From the cell containing the given text, extract its center point as [x, y] coordinate. 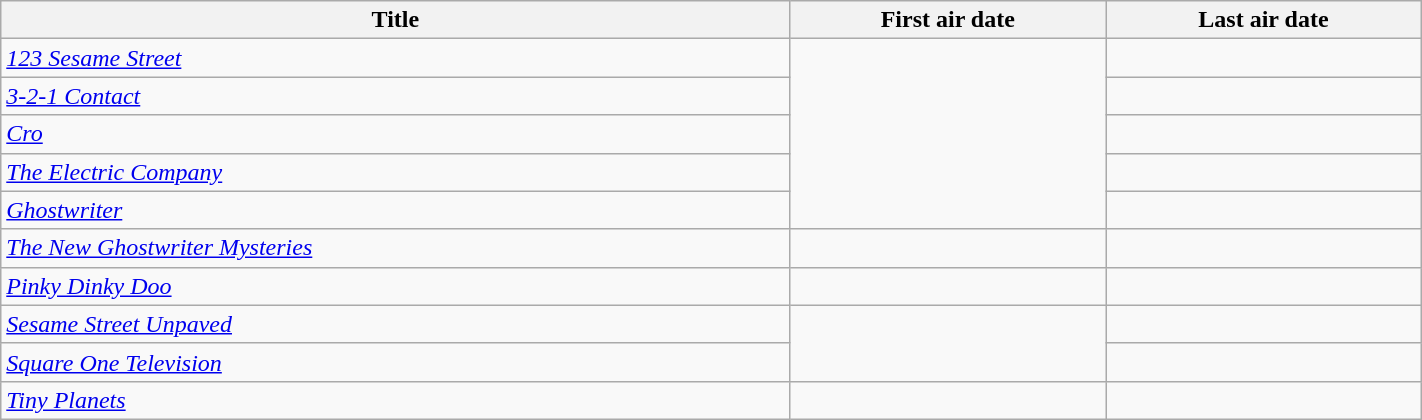
Tiny Planets [396, 400]
Cro [396, 134]
Title [396, 20]
3-2-1 Contact [396, 96]
First air date [948, 20]
Sesame Street Unpaved [396, 324]
Last air date [1264, 20]
123 Sesame Street [396, 58]
Square One Television [396, 362]
The New Ghostwriter Mysteries [396, 248]
Ghostwriter [396, 210]
Pinky Dinky Doo [396, 286]
The Electric Company [396, 172]
